Provide the (x, y) coordinate of the cell's center where the given text is located.  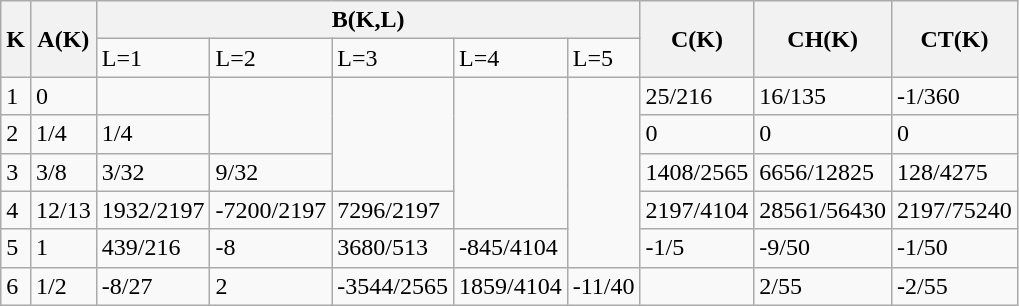
25/216 (697, 96)
C(K) (697, 39)
4 (16, 210)
1932/2197 (153, 210)
-11/40 (604, 286)
1859/4104 (510, 286)
-7200/2197 (271, 210)
3/32 (153, 172)
6 (16, 286)
12/13 (63, 210)
-3544/2565 (393, 286)
16/135 (823, 96)
439/216 (153, 248)
-8/27 (153, 286)
3680/513 (393, 248)
2/55 (823, 286)
3 (16, 172)
-1/50 (955, 248)
K (16, 39)
L=5 (604, 58)
-1/5 (697, 248)
-9/50 (823, 248)
L=4 (510, 58)
28561/56430 (823, 210)
6656/12825 (823, 172)
-1/360 (955, 96)
9/32 (271, 172)
L=2 (271, 58)
L=3 (393, 58)
5 (16, 248)
128/4275 (955, 172)
7296/2197 (393, 210)
1408/2565 (697, 172)
3/8 (63, 172)
B(K,L) (368, 20)
2197/75240 (955, 210)
2197/4104 (697, 210)
1/2 (63, 286)
CH(K) (823, 39)
-8 (271, 248)
A(K) (63, 39)
-845/4104 (510, 248)
-2/55 (955, 286)
CT(K) (955, 39)
L=1 (153, 58)
